Return the [x, y] coordinate for the center point of the cell that contains the specified text.  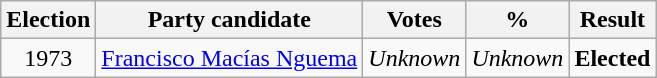
Francisco Macías Nguema [230, 58]
Party candidate [230, 20]
Result [612, 20]
1973 [48, 58]
Votes [414, 20]
% [518, 20]
Elected [612, 58]
Election [48, 20]
